Determine the [x, y] coordinate at the center of the cell enclosing the given text.  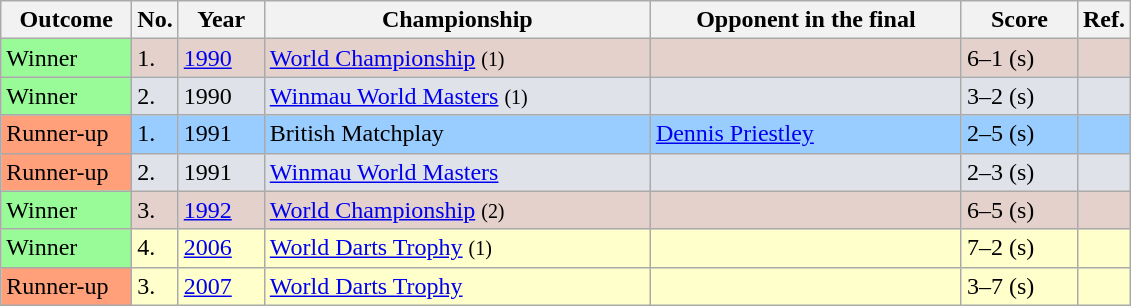
4. [155, 248]
6–5 (s) [1019, 210]
2006 [221, 248]
2007 [221, 286]
Dennis Priestley [806, 134]
Winmau World Masters (1) [457, 96]
Opponent in the final [806, 20]
World Darts Trophy [457, 286]
Year [221, 20]
3–7 (s) [1019, 286]
World Championship (1) [457, 58]
World Darts Trophy (1) [457, 248]
2–5 (s) [1019, 134]
2–3 (s) [1019, 172]
6–1 (s) [1019, 58]
Score [1019, 20]
3–2 (s) [1019, 96]
Outcome [66, 20]
Ref. [1104, 20]
7–2 (s) [1019, 248]
No. [155, 20]
Winmau World Masters [457, 172]
1992 [221, 210]
British Matchplay [457, 134]
World Championship (2) [457, 210]
Championship [457, 20]
